Output the [x, y] coordinate of the center of the cell containing the given text.  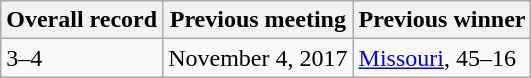
3–4 [82, 58]
Overall record [82, 20]
November 4, 2017 [258, 58]
Previous meeting [258, 20]
Previous winner [442, 20]
Missouri, 45–16 [442, 58]
